Return (x, y) of the center of cell containing provided text 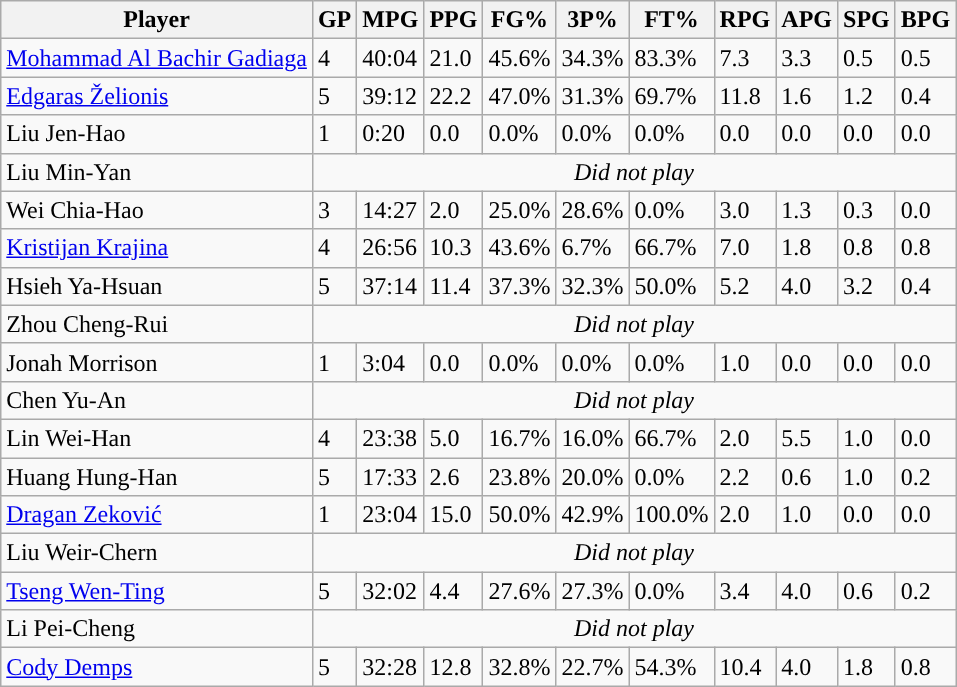
Edgaras Želionis (157, 96)
7.0 (745, 248)
SPG (867, 20)
Tseng Wen-Ting (157, 591)
39:12 (390, 96)
83.3% (672, 58)
3 (334, 210)
42.9% (592, 515)
6.7% (592, 248)
BPG (925, 20)
21.0 (454, 58)
27.3% (592, 591)
3P% (592, 20)
Cody Demps (157, 667)
Huang Hung-Han (157, 477)
5.5 (807, 438)
1.3 (807, 210)
20.0% (592, 477)
Zhou Cheng-Rui (157, 324)
PPG (454, 20)
4.4 (454, 591)
16.0% (592, 438)
12.8 (454, 667)
22.7% (592, 667)
Liu Min-Yan (157, 172)
11.8 (745, 96)
32:28 (390, 667)
Lin Wei-Han (157, 438)
Mohammad Al Bachir Gadiaga (157, 58)
69.7% (672, 96)
27.6% (520, 591)
Player (157, 20)
7.3 (745, 58)
FT% (672, 20)
47.0% (520, 96)
2.6 (454, 477)
31.3% (592, 96)
2.2 (745, 477)
26:56 (390, 248)
43.6% (520, 248)
17:33 (390, 477)
23:04 (390, 515)
MPG (390, 20)
32:02 (390, 591)
15.0 (454, 515)
Chen Yu-An (157, 400)
54.3% (672, 667)
25.0% (520, 210)
Jonah Morrison (157, 362)
1.2 (867, 96)
0.3 (867, 210)
1.6 (807, 96)
100.0% (672, 515)
14:27 (390, 210)
3.0 (745, 210)
28.6% (592, 210)
32.3% (592, 286)
37.3% (520, 286)
Liu Weir-Chern (157, 553)
3.3 (807, 58)
Kristijan Krajina (157, 248)
5.0 (454, 438)
Li Pei-Cheng (157, 629)
Hsieh Ya-Hsuan (157, 286)
23.8% (520, 477)
RPG (745, 20)
5.2 (745, 286)
22.2 (454, 96)
16.7% (520, 438)
APG (807, 20)
Wei Chia-Hao (157, 210)
37:14 (390, 286)
3.2 (867, 286)
3.4 (745, 591)
3:04 (390, 362)
11.4 (454, 286)
34.3% (592, 58)
10.4 (745, 667)
Dragan Zeković (157, 515)
10.3 (454, 248)
FG% (520, 20)
40:04 (390, 58)
GP (334, 20)
23:38 (390, 438)
45.6% (520, 58)
32.8% (520, 667)
0:20 (390, 134)
Liu Jen-Hao (157, 134)
